Find where the given text appears and provide that cell's center as [x, y] coordinate. 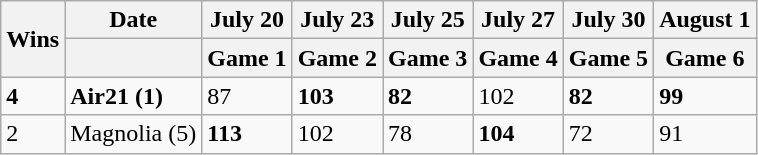
Game 2 [337, 58]
72 [608, 134]
August 1 [705, 20]
July 30 [608, 20]
Air21 (1) [134, 96]
4 [33, 96]
Game 3 [428, 58]
78 [428, 134]
113 [247, 134]
July 27 [518, 20]
87 [247, 96]
Game 1 [247, 58]
Wins [33, 39]
99 [705, 96]
91 [705, 134]
Game 4 [518, 58]
Game 5 [608, 58]
Magnolia (5) [134, 134]
Date [134, 20]
2 [33, 134]
104 [518, 134]
July 25 [428, 20]
Game 6 [705, 58]
103 [337, 96]
July 20 [247, 20]
July 23 [337, 20]
